Identify which cell holds the provided text, then report its [x, y] central coordinate. 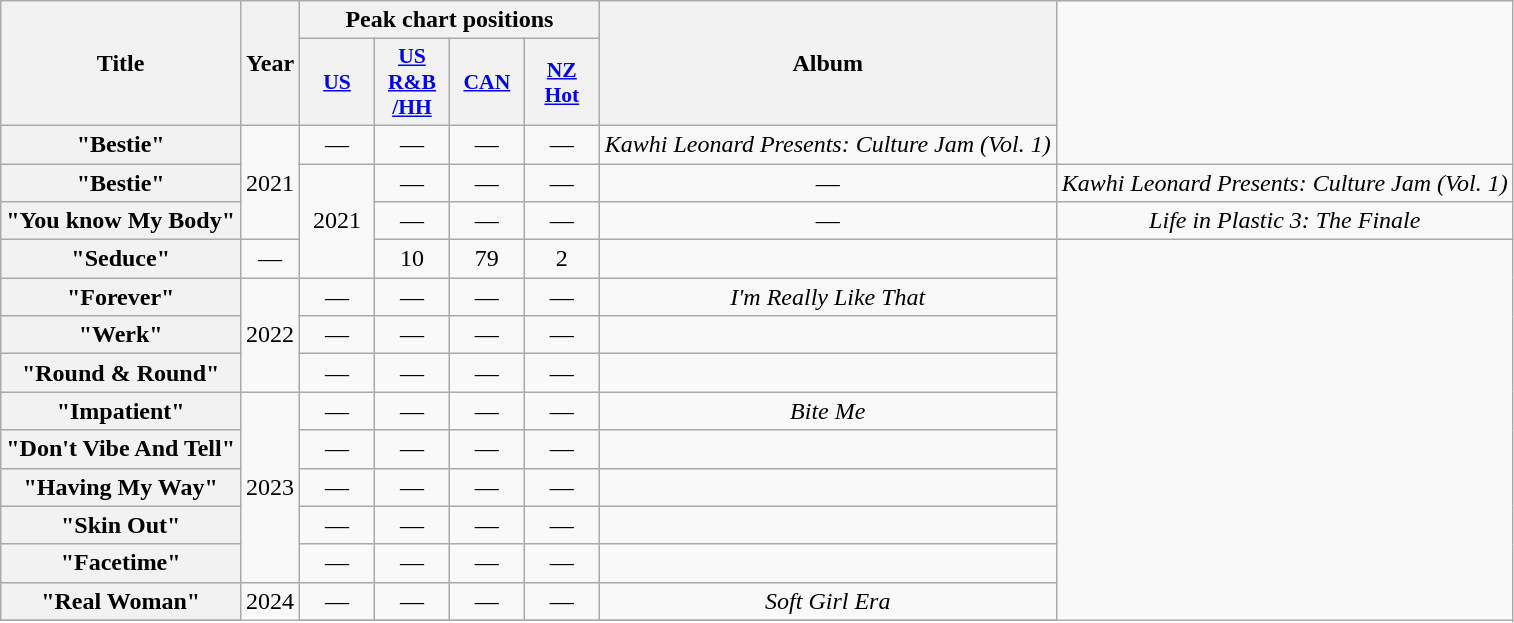
Album [828, 64]
Life in Plastic 3: The Finale [1284, 221]
Title [121, 64]
2 [562, 259]
Bite Me [828, 411]
"Don't Vibe And Tell" [121, 449]
USR&B/HH [412, 82]
"Skin Out" [121, 525]
"Impatient" [121, 411]
I'm Really Like That [828, 297]
2022 [270, 335]
"You know My Body" [121, 221]
"Forever" [121, 297]
2023 [270, 487]
"Round & Round" [121, 373]
"Facetime" [121, 563]
"Werk" [121, 335]
2024 [270, 601]
CAN [486, 82]
"Real Woman" [121, 601]
"Seduce" [121, 259]
Soft Girl Era [828, 601]
10 [412, 259]
Peak chart positions [450, 20]
"Having My Way" [121, 487]
NZHot [562, 82]
Year [270, 64]
79 [486, 259]
US [338, 82]
